Find where the given text appears and provide that cell's center as (x, y) coordinate. 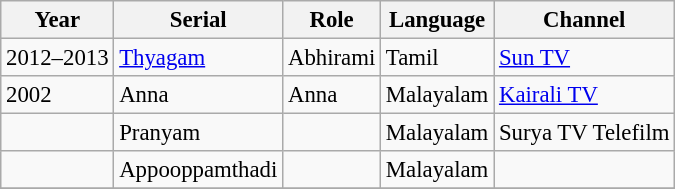
Serial (198, 20)
Pranyam (198, 133)
Surya TV Telefilm (584, 133)
2012–2013 (58, 58)
Language (438, 20)
Abhirami (332, 58)
Role (332, 20)
Appooppamthadi (198, 170)
2002 (58, 95)
Sun TV (584, 58)
Kairali TV (584, 95)
Tamil (438, 58)
Year (58, 20)
Thyagam (198, 58)
Channel (584, 20)
